Locate the cell with the specified text and output its (x, y) center coordinate. 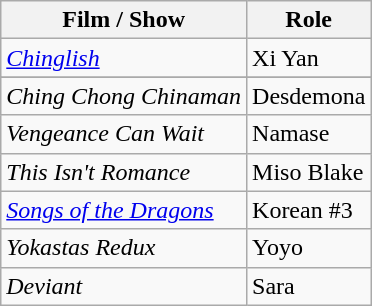
Ching Chong Chinaman (124, 96)
This Isn't Romance (124, 172)
Songs of the Dragons (124, 210)
Korean #3 (309, 210)
Vengeance Can Wait (124, 134)
Namase (309, 134)
Deviant (124, 286)
Yokastas Redux (124, 248)
Miso Blake (309, 172)
Role (309, 20)
Yoyo (309, 248)
Sara (309, 286)
Film / Show (124, 20)
Xi Yan (309, 58)
Chinglish (124, 58)
Desdemona (309, 96)
